Extract the (X, Y) coordinate from the center of the cell holding the provided text.  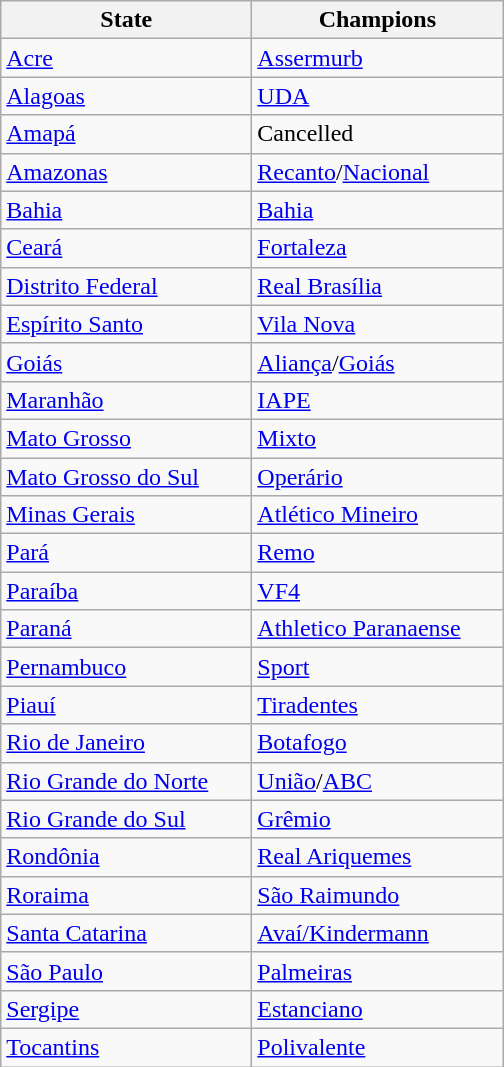
Santa Catarina (126, 933)
Goiás (126, 362)
Mato Grosso (126, 438)
Amazonas (126, 172)
São Paulo (126, 971)
Roraima (126, 895)
Aliança/Goiás (378, 362)
Amapá (126, 134)
União/ABC (378, 781)
Acre (126, 58)
Mato Grosso do Sul (126, 477)
Real Brasília (378, 286)
State (126, 20)
Recanto/Nacional (378, 172)
Distrito Federal (126, 286)
Real Ariquemes (378, 857)
Atlético Mineiro (378, 515)
Avaí/Kindermann (378, 933)
Tocantins (126, 1047)
Rio Grande do Sul (126, 819)
Sergipe (126, 1009)
Minas Gerais (126, 515)
Rio de Janeiro (126, 743)
Piauí (126, 705)
Grêmio (378, 819)
UDA (378, 96)
Alagoas (126, 96)
Paraíba (126, 591)
Maranhão (126, 400)
Remo (378, 553)
Sport (378, 667)
Espírito Santo (126, 324)
VF4 (378, 591)
Paraná (126, 629)
Fortaleza (378, 248)
Palmeiras (378, 971)
Mixto (378, 438)
IAPE (378, 400)
Estanciano (378, 1009)
Tiradentes (378, 705)
Botafogo (378, 743)
Champions (378, 20)
São Raimundo (378, 895)
Rio Grande do Norte (126, 781)
Vila Nova (378, 324)
Operário (378, 477)
Cancelled (378, 134)
Athletico Paranaense (378, 629)
Rondônia (126, 857)
Polivalente (378, 1047)
Pará (126, 553)
Pernambuco (126, 667)
Ceará (126, 248)
Assermurb (378, 58)
